For the text-containing cell, return its midpoint in [x, y] coordinate format. 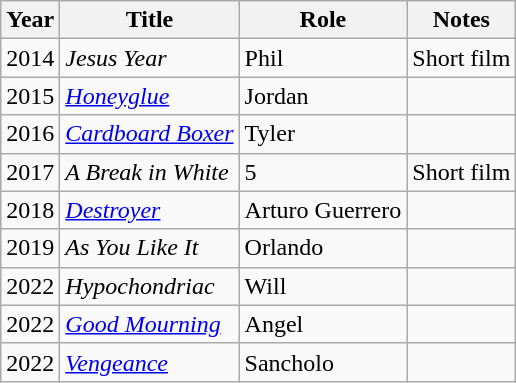
2016 [30, 134]
2014 [30, 58]
Honeyglue [150, 96]
As You Like It [150, 248]
2017 [30, 172]
Orlando [323, 248]
Title [150, 20]
Jesus Year [150, 58]
Notes [462, 20]
2019 [30, 248]
Arturo Guerrero [323, 210]
Cardboard Boxer [150, 134]
Sancholo [323, 362]
Year [30, 20]
Destroyer [150, 210]
Good Mourning [150, 324]
2015 [30, 96]
Hypochondriac [150, 286]
Will [323, 286]
Tyler [323, 134]
Phil [323, 58]
Jordan [323, 96]
2018 [30, 210]
5 [323, 172]
Role [323, 20]
Vengeance [150, 362]
Angel [323, 324]
A Break in White [150, 172]
